Search for the cell housing the specified text and yield its (x, y) center coordinate. 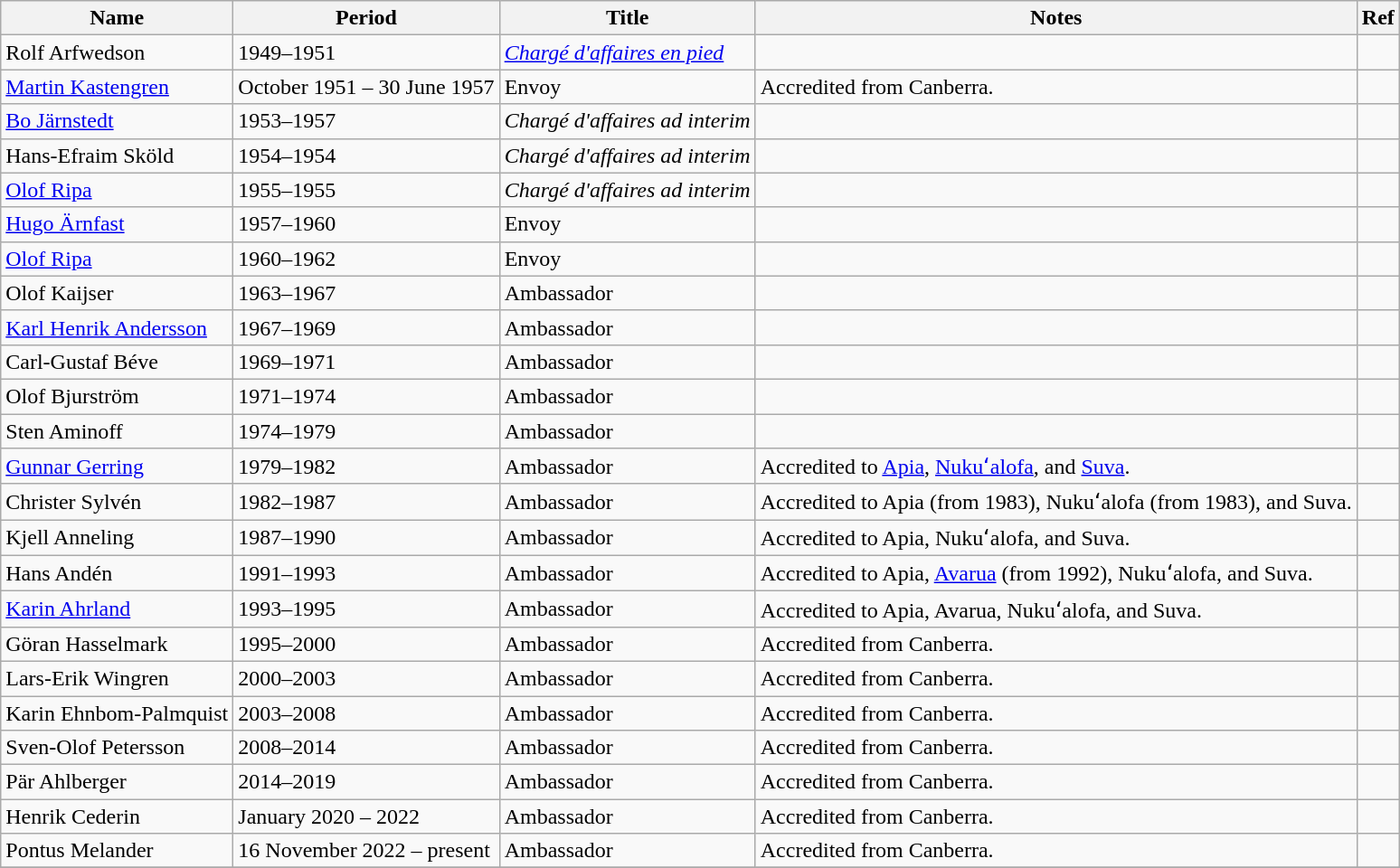
1969–1971 (366, 362)
Martin Kastengren (118, 87)
Kjell Anneling (118, 538)
1991–1993 (366, 573)
1955–1955 (366, 190)
Accredited to Apia (from 1983), Nukuʻalofa (from 1983), and Suva. (1056, 502)
2000–2003 (366, 678)
Olof Kaijser (118, 293)
Carl-Gustaf Béve (118, 362)
1960–1962 (366, 259)
1993–1995 (366, 609)
Period (366, 18)
1979–1982 (366, 467)
Sten Aminoff (118, 431)
Chargé d'affaires en pied (628, 52)
Ref (1378, 18)
Henrik Cederin (118, 816)
1974–1979 (366, 431)
1967–1969 (366, 327)
2008–2014 (366, 748)
Pontus Melander (118, 851)
1963–1967 (366, 293)
Notes (1056, 18)
Rolf Arfwedson (118, 52)
1954–1954 (366, 156)
Accredited to Apia, Avarua, Nukuʻalofa, and Suva. (1056, 609)
16 November 2022 – present (366, 851)
October 1951 – 30 June 1957 (366, 87)
Karin Ahrland (118, 609)
1987–1990 (366, 538)
Christer Sylvén (118, 502)
1953–1957 (366, 121)
Karin Ehnbom-Palmquist (118, 713)
Karl Henrik Andersson (118, 327)
Göran Hasselmark (118, 644)
2014–2019 (366, 782)
Gunnar Gerring (118, 467)
2003–2008 (366, 713)
Pär Ahlberger (118, 782)
Accredited to Apia, Avarua (from 1992), Nukuʻalofa, and Suva. (1056, 573)
1957–1960 (366, 224)
Bo Järnstedt (118, 121)
January 2020 – 2022 (366, 816)
1982–1987 (366, 502)
Name (118, 18)
Lars-Erik Wingren (118, 678)
1971–1974 (366, 396)
Olof Bjurström (118, 396)
Title (628, 18)
Hugo Ärnfast (118, 224)
1949–1951 (366, 52)
Sven-Olof Petersson (118, 748)
Hans Andén (118, 573)
Hans-Efraim Sköld (118, 156)
1995–2000 (366, 644)
